Output the [x, y] coordinate of the center of the cell containing the given text.  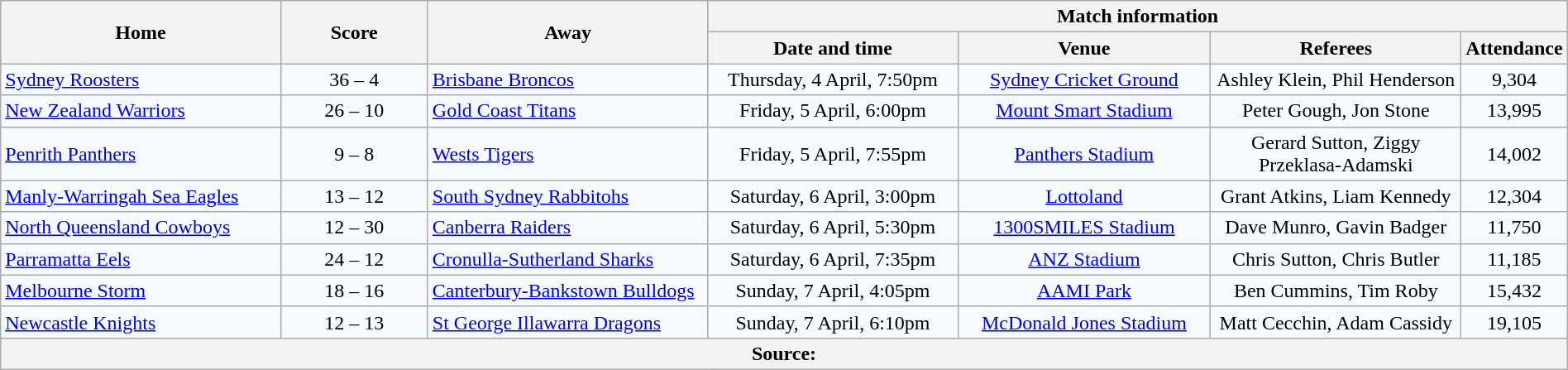
Gold Coast Titans [567, 111]
12 – 13 [354, 322]
9 – 8 [354, 154]
South Sydney Rabbitohs [567, 196]
9,304 [1514, 79]
Grant Atkins, Liam Kennedy [1336, 196]
McDonald Jones Stadium [1084, 322]
Friday, 5 April, 6:00pm [833, 111]
24 – 12 [354, 259]
Sydney Cricket Ground [1084, 79]
Attendance [1514, 48]
Melbourne Storm [141, 291]
Gerard Sutton, Ziggy Przeklasa-Adamski [1336, 154]
Wests Tigers [567, 154]
14,002 [1514, 154]
Score [354, 32]
Dave Munro, Gavin Badger [1336, 228]
Cronulla-Sutherland Sharks [567, 259]
Sydney Roosters [141, 79]
Source: [784, 353]
ANZ Stadium [1084, 259]
Away [567, 32]
Ashley Klein, Phil Henderson [1336, 79]
Sunday, 7 April, 6:10pm [833, 322]
11,750 [1514, 228]
Friday, 5 April, 7:55pm [833, 154]
Panthers Stadium [1084, 154]
12 – 30 [354, 228]
Parramatta Eels [141, 259]
Home [141, 32]
AAMI Park [1084, 291]
Saturday, 6 April, 3:00pm [833, 196]
New Zealand Warriors [141, 111]
St George Illawarra Dragons [567, 322]
Sunday, 7 April, 4:05pm [833, 291]
Lottoland [1084, 196]
12,304 [1514, 196]
Manly-Warringah Sea Eagles [141, 196]
Match information [1138, 17]
Venue [1084, 48]
26 – 10 [354, 111]
Mount Smart Stadium [1084, 111]
19,105 [1514, 322]
Canterbury-Bankstown Bulldogs [567, 291]
13 – 12 [354, 196]
Penrith Panthers [141, 154]
11,185 [1514, 259]
18 – 16 [354, 291]
13,995 [1514, 111]
Chris Sutton, Chris Butler [1336, 259]
Peter Gough, Jon Stone [1336, 111]
15,432 [1514, 291]
Brisbane Broncos [567, 79]
Ben Cummins, Tim Roby [1336, 291]
Date and time [833, 48]
Matt Cecchin, Adam Cassidy [1336, 322]
Newcastle Knights [141, 322]
Saturday, 6 April, 5:30pm [833, 228]
1300SMILES Stadium [1084, 228]
Referees [1336, 48]
36 – 4 [354, 79]
Saturday, 6 April, 7:35pm [833, 259]
Canberra Raiders [567, 228]
North Queensland Cowboys [141, 228]
Thursday, 4 April, 7:50pm [833, 79]
